Provide the (X, Y) coordinate of the cell's center where the given text is located.  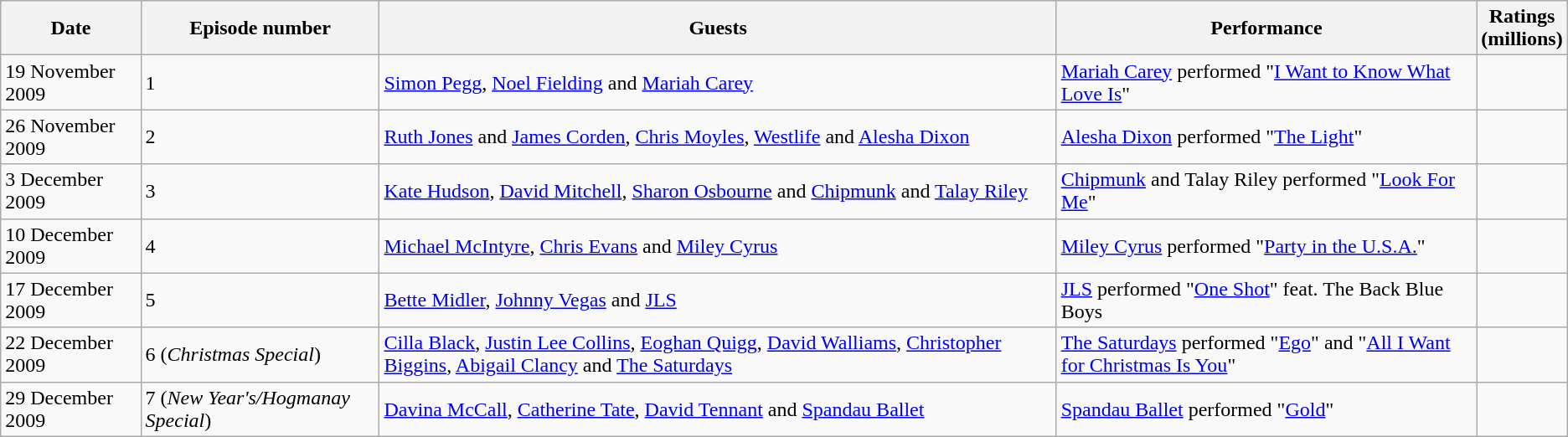
29 December 2009 (70, 409)
Davina McCall, Catherine Tate, David Tennant and Spandau Ballet (718, 409)
Bette Midler, Johnny Vegas and JLS (718, 300)
JLS performed "One Shot" feat. The Back Blue Boys (1266, 300)
17 December 2009 (70, 300)
Ratings(millions) (1522, 28)
Spandau Ballet performed "Gold" (1266, 409)
5 (260, 300)
Performance (1266, 28)
Alesha Dixon performed "The Light" (1266, 137)
4 (260, 246)
7 (New Year's/Hogmanay Special) (260, 409)
Date (70, 28)
1 (260, 82)
19 November 2009 (70, 82)
Episode number (260, 28)
Michael McIntyre, Chris Evans and Miley Cyrus (718, 246)
2 (260, 137)
26 November 2009 (70, 137)
Cilla Black, Justin Lee Collins, Eoghan Quigg, David Walliams, Christopher Biggins, Abigail Clancy and The Saturdays (718, 355)
6 (Christmas Special) (260, 355)
Guests (718, 28)
Chipmunk and Talay Riley performed "Look For Me" (1266, 191)
Ruth Jones and James Corden, Chris Moyles, Westlife and Alesha Dixon (718, 137)
Kate Hudson, David Mitchell, Sharon Osbourne and Chipmunk and Talay Riley (718, 191)
10 December 2009 (70, 246)
The Saturdays performed "Ego" and "All I Want for Christmas Is You" (1266, 355)
Simon Pegg, Noel Fielding and Mariah Carey (718, 82)
22 December 2009 (70, 355)
3 (260, 191)
Miley Cyrus performed "Party in the U.S.A." (1266, 246)
Mariah Carey performed "I Want to Know What Love Is" (1266, 82)
3 December 2009 (70, 191)
